Output the [x, y] coordinate of the center of the cell containing the given text.  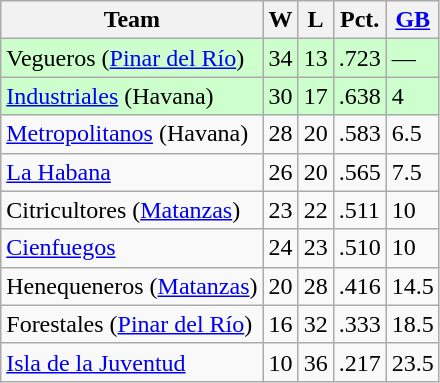
23.5 [412, 362]
Citricultores (Matanzas) [132, 210]
.565 [360, 172]
13 [316, 58]
Henequeneros (Matanzas) [132, 286]
34 [280, 58]
La Habana [132, 172]
26 [280, 172]
16 [280, 324]
.511 [360, 210]
L [316, 20]
4 [412, 96]
— [412, 58]
30 [280, 96]
Cienfuegos [132, 248]
.583 [360, 134]
17 [316, 96]
Pct. [360, 20]
32 [316, 324]
22 [316, 210]
6.5 [412, 134]
14.5 [412, 286]
36 [316, 362]
Team [132, 20]
.723 [360, 58]
W [280, 20]
.217 [360, 362]
Metropolitanos (Havana) [132, 134]
.333 [360, 324]
Vegueros (Pinar del Río) [132, 58]
Isla de la Juventud [132, 362]
24 [280, 248]
Forestales (Pinar del Río) [132, 324]
Industriales (Havana) [132, 96]
.510 [360, 248]
.638 [360, 96]
18.5 [412, 324]
GB [412, 20]
.416 [360, 286]
7.5 [412, 172]
